Locate the cell with the specified text and output its (X, Y) center coordinate. 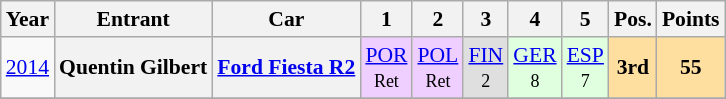
55 (691, 68)
Year (28, 19)
2 (438, 19)
Entrant (133, 19)
1 (386, 19)
3 (486, 19)
Points (691, 19)
5 (586, 19)
POLRet (438, 68)
2014 (28, 68)
Pos. (633, 19)
GER8 (534, 68)
Car (286, 19)
Ford Fiesta R2 (286, 68)
FIN2 (486, 68)
ESP7 (586, 68)
4 (534, 19)
3rd (633, 68)
PORRet (386, 68)
Quentin Gilbert (133, 68)
